Extract the (X, Y) coordinate from the center of the cell holding the provided text.  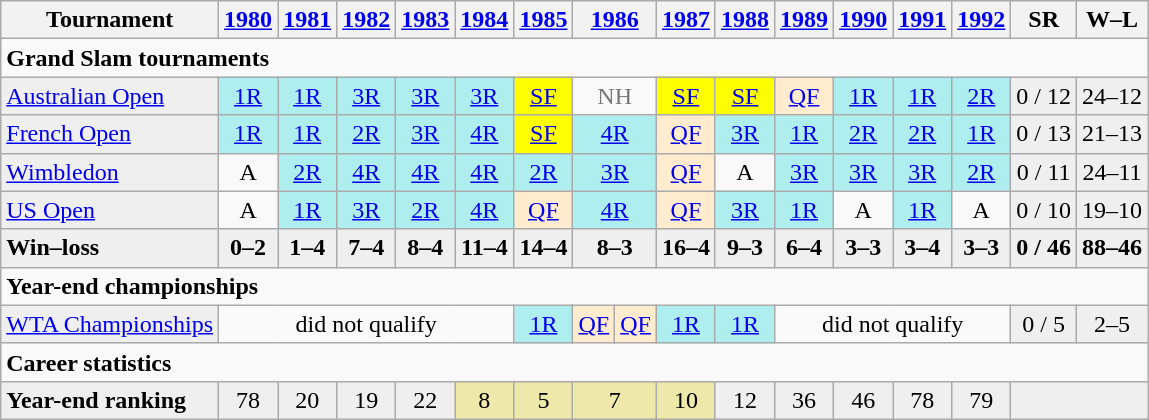
1984 (484, 20)
1982 (366, 20)
10 (686, 400)
1985 (544, 20)
22 (426, 400)
19–10 (1112, 210)
8–3 (614, 248)
88–46 (1112, 248)
SR (1044, 20)
0 / 11 (1044, 172)
1983 (426, 20)
16–4 (686, 248)
Wimbledon (110, 172)
1980 (248, 20)
0 / 12 (1044, 96)
46 (864, 400)
8–4 (426, 248)
1989 (804, 20)
1991 (922, 20)
WTA Championships (110, 324)
8 (484, 400)
Career statistics (574, 362)
14–4 (544, 248)
9–3 (744, 248)
21–13 (1112, 134)
5 (544, 400)
24–11 (1112, 172)
11–4 (484, 248)
6–4 (804, 248)
20 (308, 400)
12 (744, 400)
US Open (110, 210)
0 / 46 (1044, 248)
0 / 13 (1044, 134)
1986 (614, 20)
Grand Slam tournaments (574, 58)
W–L (1112, 20)
1992 (982, 20)
36 (804, 400)
1987 (686, 20)
2–5 (1112, 324)
Year-end championships (574, 286)
0 / 10 (1044, 210)
7–4 (366, 248)
Australian Open (110, 96)
79 (982, 400)
0 / 5 (1044, 324)
24–12 (1112, 96)
19 (366, 400)
Win–loss (110, 248)
Tournament (110, 20)
1–4 (308, 248)
NH (614, 96)
1988 (744, 20)
1990 (864, 20)
1981 (308, 20)
3–4 (922, 248)
0–2 (248, 248)
French Open (110, 134)
Year-end ranking (110, 400)
7 (614, 400)
